Search for the cell housing the specified text and yield its (X, Y) center coordinate. 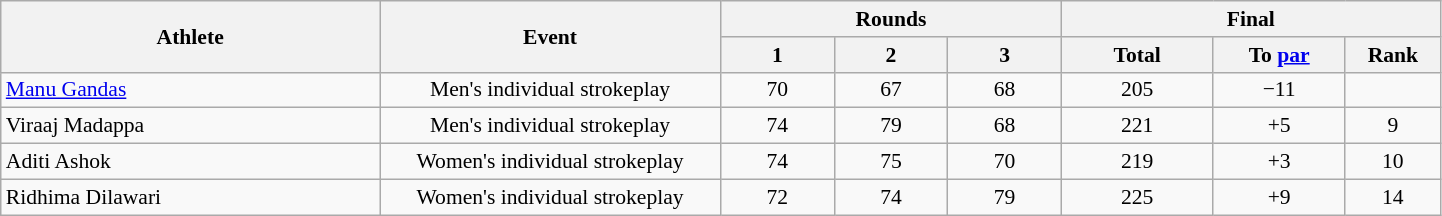
Rank (1392, 55)
1 (777, 55)
−11 (1280, 90)
Viraaj Madappa (190, 126)
10 (1392, 162)
2 (891, 55)
67 (891, 90)
Athlete (190, 36)
72 (777, 197)
221 (1137, 126)
225 (1137, 197)
14 (1392, 197)
9 (1392, 126)
Manu Gandas (190, 90)
Total (1137, 55)
3 (1005, 55)
Rounds (890, 19)
219 (1137, 162)
+5 (1280, 126)
Final (1250, 19)
Aditi Ashok (190, 162)
75 (891, 162)
To par (1280, 55)
Event (550, 36)
+9 (1280, 197)
+3 (1280, 162)
205 (1137, 90)
Ridhima Dilawari (190, 197)
